Detect which cell encompasses the target text, then output its [X, Y] center coordinate. 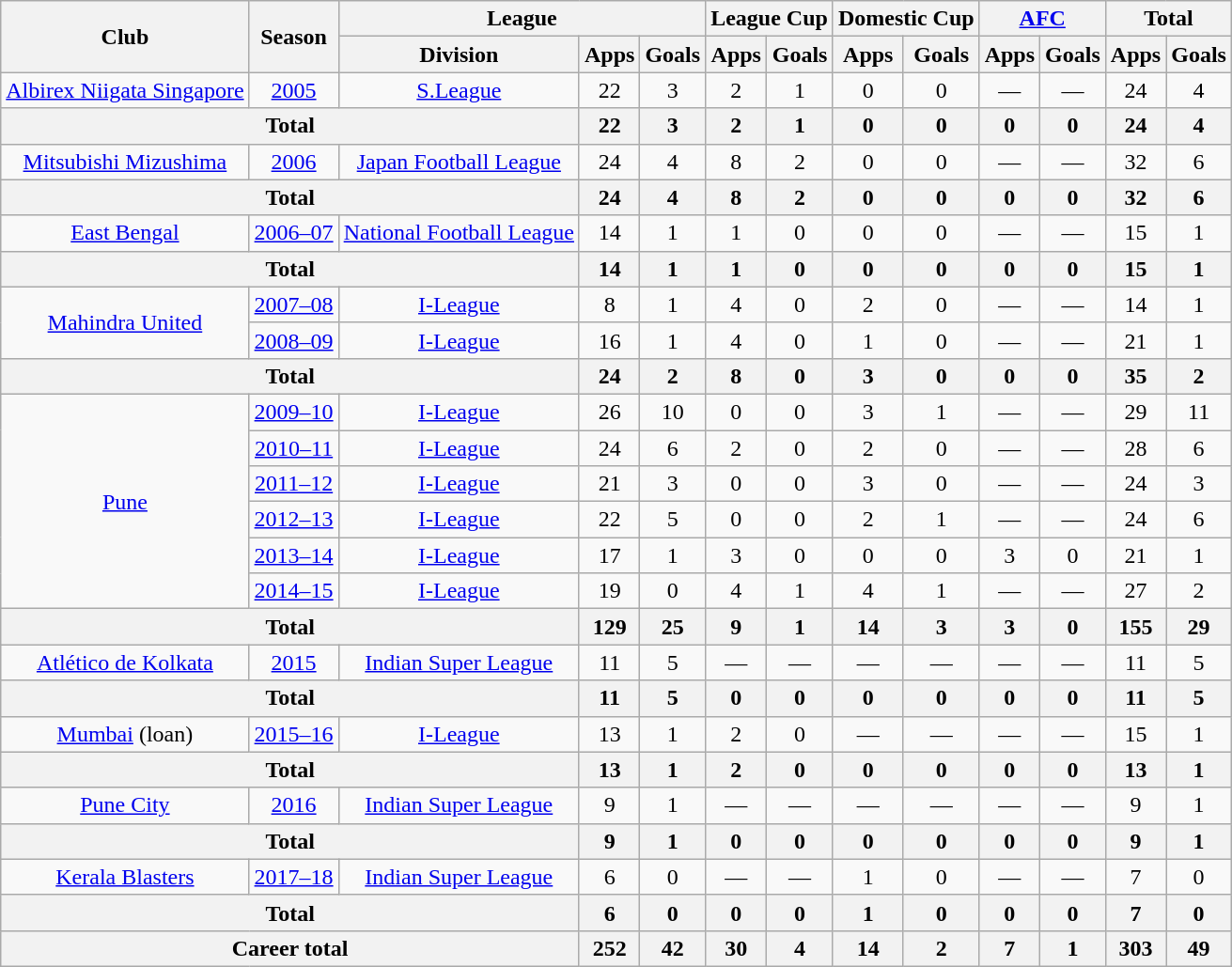
2016 [293, 805]
League Cup [770, 19]
28 [1135, 448]
2012–13 [293, 520]
155 [1135, 627]
17 [609, 555]
2006 [293, 162]
Club [125, 37]
2015 [293, 663]
Albirex Niigata Singapore [125, 90]
AFC [1042, 19]
129 [609, 627]
16 [609, 340]
Division [459, 55]
49 [1199, 948]
Japan Football League [459, 162]
2007–08 [293, 304]
Mahindra United [125, 322]
S.League [459, 90]
30 [737, 948]
Season [293, 37]
Mitsubishi Mizushima [125, 162]
East Bengal [125, 233]
Kerala Blasters [125, 877]
Mumbai (loan) [125, 734]
303 [1135, 948]
2010–11 [293, 448]
19 [609, 591]
27 [1135, 591]
42 [673, 948]
2009–10 [293, 412]
Domestic Cup [906, 19]
2008–09 [293, 340]
Pune [125, 501]
League [522, 19]
2005 [293, 90]
10 [673, 412]
2015–16 [293, 734]
2017–18 [293, 877]
2014–15 [293, 591]
2013–14 [293, 555]
26 [609, 412]
2006–07 [293, 233]
Career total [290, 948]
252 [609, 948]
35 [1135, 376]
25 [673, 627]
Atlético de Kolkata [125, 663]
2011–12 [293, 484]
Pune City [125, 805]
National Football League [459, 233]
